Provide the [x, y] coordinate of the cell's center where the given text is located.  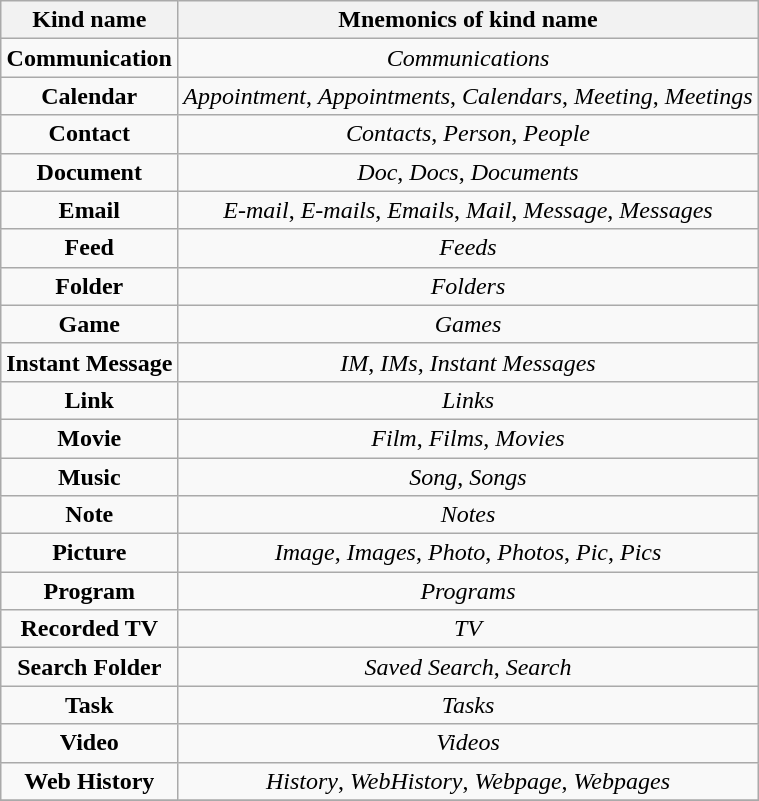
Link [90, 400]
Song, Songs [468, 477]
Movie [90, 438]
Document [90, 172]
Communications [468, 58]
Contacts, Person, People [468, 134]
IM, IMs, Instant Messages [468, 362]
Feeds [468, 248]
Doc, Docs, Documents [468, 172]
Folders [468, 286]
Folder [90, 286]
Games [468, 324]
Task [90, 705]
Search Folder [90, 667]
Program [90, 591]
Game [90, 324]
Programs [468, 591]
Instant Message [90, 362]
Appointment, Appointments, Calendars, Meeting, Meetings [468, 96]
Film, Films, Movies [468, 438]
E-mail, E-mails, Emails, Mail, Message, Messages [468, 210]
Web History [90, 781]
Contact [90, 134]
History, WebHistory, Webpage, Webpages [468, 781]
Note [90, 515]
Feed [90, 248]
Calendar [90, 96]
Recorded TV [90, 629]
Video [90, 743]
Saved Search, Search [468, 667]
Kind name [90, 20]
Music [90, 477]
Picture [90, 553]
Mnemonics of kind name [468, 20]
Image, Images, Photo, Photos, Pic, Pics [468, 553]
TV [468, 629]
Notes [468, 515]
Links [468, 400]
Tasks [468, 705]
Videos [468, 743]
Communication [90, 58]
Email [90, 210]
